Locate the cell with the specified text and output its (X, Y) center coordinate. 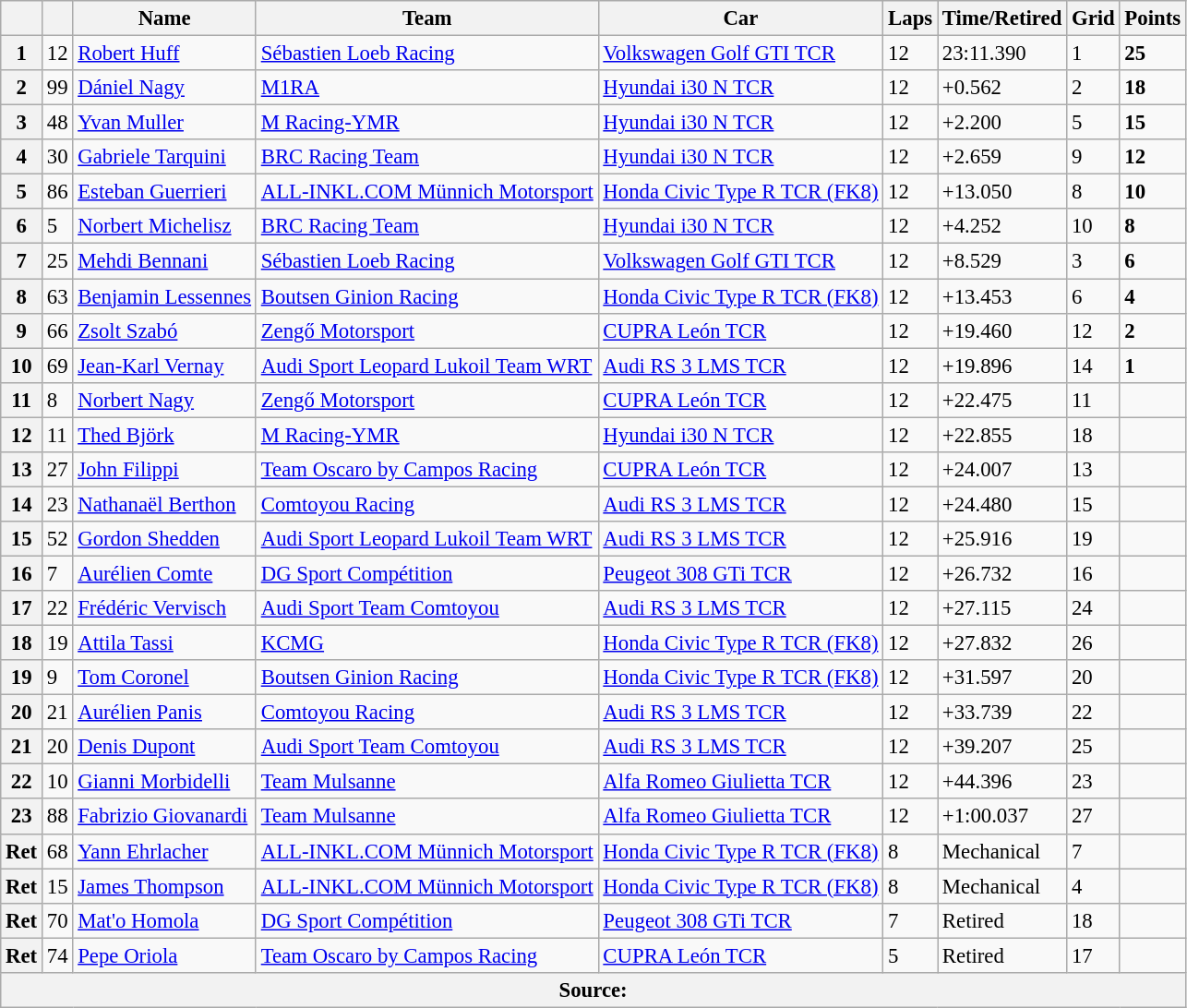
Dániel Nagy (164, 88)
88 (57, 817)
+24.480 (1002, 504)
+33.739 (1002, 713)
52 (57, 539)
Norbert Nagy (164, 400)
+31.597 (1002, 678)
+13.453 (1002, 296)
Gabriele Tarquini (164, 157)
Yann Ehrlacher (164, 851)
86 (57, 192)
Tom Coronel (164, 678)
Laps (910, 18)
30 (57, 157)
+22.855 (1002, 435)
99 (57, 88)
Jean-Karl Vernay (164, 366)
Nathanaël Berthon (164, 504)
Attila Tassi (164, 643)
+27.115 (1002, 608)
26 (1093, 643)
48 (57, 123)
70 (57, 920)
Source: (593, 990)
+19.896 (1002, 366)
Zsolt Szabó (164, 330)
Esteban Guerrieri (164, 192)
Fabrizio Giovanardi (164, 817)
63 (57, 296)
Time/Retired (1002, 18)
+22.475 (1002, 400)
Team (426, 18)
Mehdi Bennani (164, 261)
Norbert Michelisz (164, 226)
68 (57, 851)
66 (57, 330)
Pepe Oriola (164, 955)
James Thompson (164, 886)
+39.207 (1002, 747)
Thed Björk (164, 435)
+26.732 (1002, 573)
Gianni Morbidelli (164, 782)
Gordon Shedden (164, 539)
23:11.390 (1002, 54)
+2.200 (1002, 123)
+13.050 (1002, 192)
Grid (1093, 18)
+25.916 (1002, 539)
+8.529 (1002, 261)
Mat'o Homola (164, 920)
+27.832 (1002, 643)
KCMG (426, 643)
Benjamin Lessennes (164, 296)
+0.562 (1002, 88)
Aurélien Panis (164, 713)
24 (1093, 608)
Car (740, 18)
74 (57, 955)
+1:00.037 (1002, 817)
+19.460 (1002, 330)
M1RA (426, 88)
+24.007 (1002, 470)
Aurélien Comte (164, 573)
Frédéric Vervisch (164, 608)
69 (57, 366)
Yvan Muller (164, 123)
+44.396 (1002, 782)
+2.659 (1002, 157)
Robert Huff (164, 54)
Points (1152, 18)
+4.252 (1002, 226)
Denis Dupont (164, 747)
John Filippi (164, 470)
Name (164, 18)
